Return [X, Y] of the center of cell containing provided text 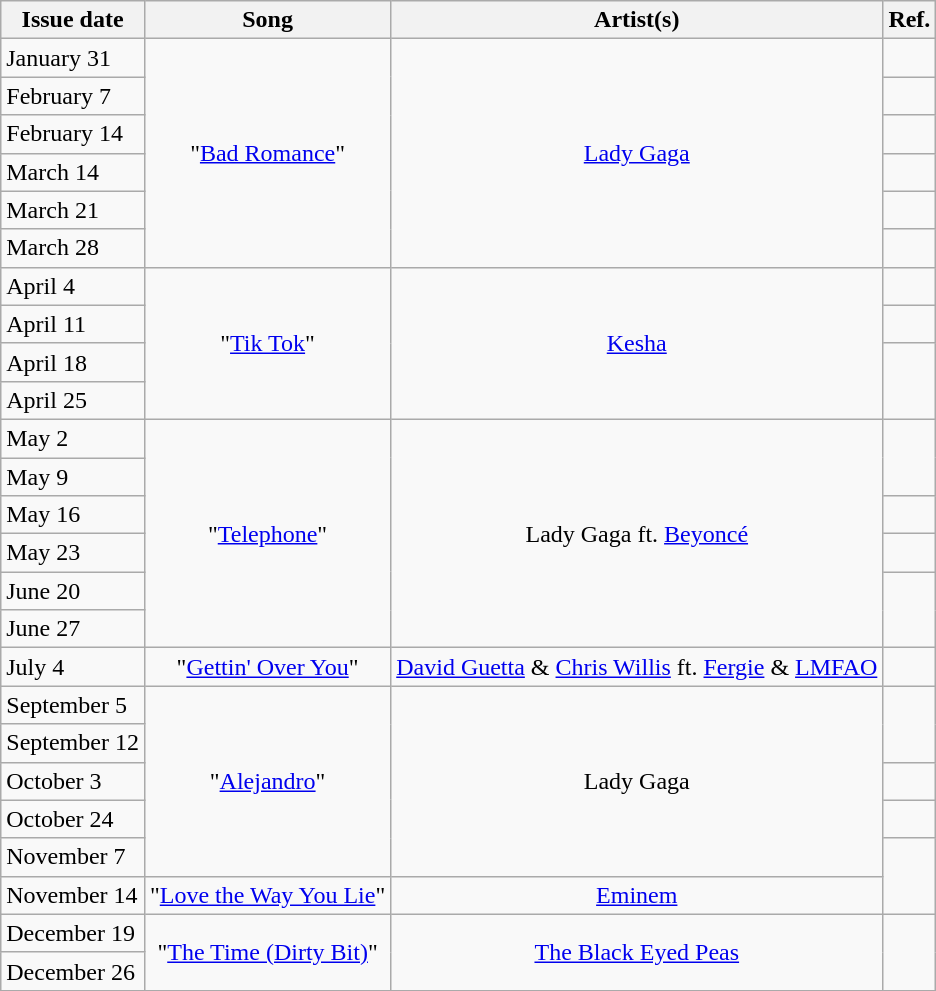
February 7 [73, 96]
"Love the Way You Lie" [267, 895]
April 18 [73, 362]
July 4 [73, 667]
March 14 [73, 172]
October 24 [73, 819]
"The Time (Dirty Bit)" [267, 952]
March 21 [73, 210]
May 9 [73, 477]
Issue date [73, 20]
April 4 [73, 286]
The Black Eyed Peas [637, 952]
"Alejandro" [267, 781]
May 16 [73, 515]
"Bad Romance" [267, 153]
May 2 [73, 438]
January 31 [73, 58]
May 23 [73, 553]
November 14 [73, 895]
November 7 [73, 857]
Eminem [637, 895]
Lady Gaga ft. Beyoncé [637, 533]
March 28 [73, 248]
"Telephone" [267, 533]
Song [267, 20]
September 12 [73, 743]
Artist(s) [637, 20]
Kesha [637, 343]
April 25 [73, 400]
"Tik Tok" [267, 343]
December 26 [73, 971]
"Gettin' Over You" [267, 667]
December 19 [73, 933]
February 14 [73, 134]
April 11 [73, 324]
June 20 [73, 591]
David Guetta & Chris Willis ft. Fergie & LMFAO [637, 667]
June 27 [73, 629]
October 3 [73, 781]
Ref. [910, 20]
September 5 [73, 705]
